Identify which cell holds the provided text, then report its [x, y] central coordinate. 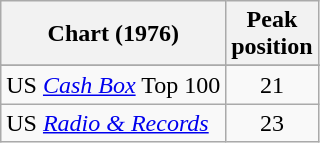
Peakposition [272, 34]
US Radio & Records [114, 123]
US Cash Box Top 100 [114, 85]
21 [272, 85]
23 [272, 123]
Chart (1976) [114, 34]
